Extract the (x, y) coordinate from the center of the cell holding the provided text.  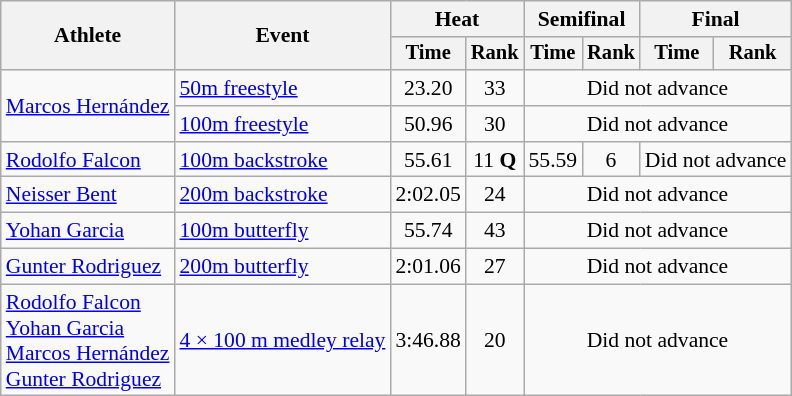
6 (611, 160)
55.59 (554, 160)
33 (495, 88)
Neisser Bent (88, 195)
50.96 (428, 124)
55.74 (428, 231)
Athlete (88, 36)
200m backstroke (282, 195)
Semifinal (582, 19)
23.20 (428, 88)
Rodolfo Falcon Yohan Garcia Marcos Hernández Gunter Rodriguez (88, 340)
11 Q (495, 160)
24 (495, 195)
30 (495, 124)
200m butterfly (282, 267)
Rodolfo Falcon (88, 160)
20 (495, 340)
Final (716, 19)
Heat (456, 19)
4 × 100 m medley relay (282, 340)
2:01.06 (428, 267)
Gunter Rodriguez (88, 267)
43 (495, 231)
2:02.05 (428, 195)
50m freestyle (282, 88)
Event (282, 36)
100m butterfly (282, 231)
3:46.88 (428, 340)
100m freestyle (282, 124)
27 (495, 267)
Marcos Hernández (88, 106)
Yohan Garcia (88, 231)
55.61 (428, 160)
100m backstroke (282, 160)
